Provide the (x, y) coordinate of the cell's center where the given text is located.  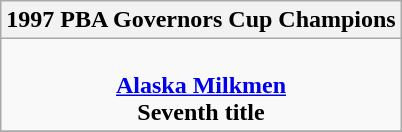
Alaska Milkmen Seventh title (201, 85)
1997 PBA Governors Cup Champions (201, 20)
